Pinpoint the cell where the given text exists, returning its (x, y) midpoint coordinate. 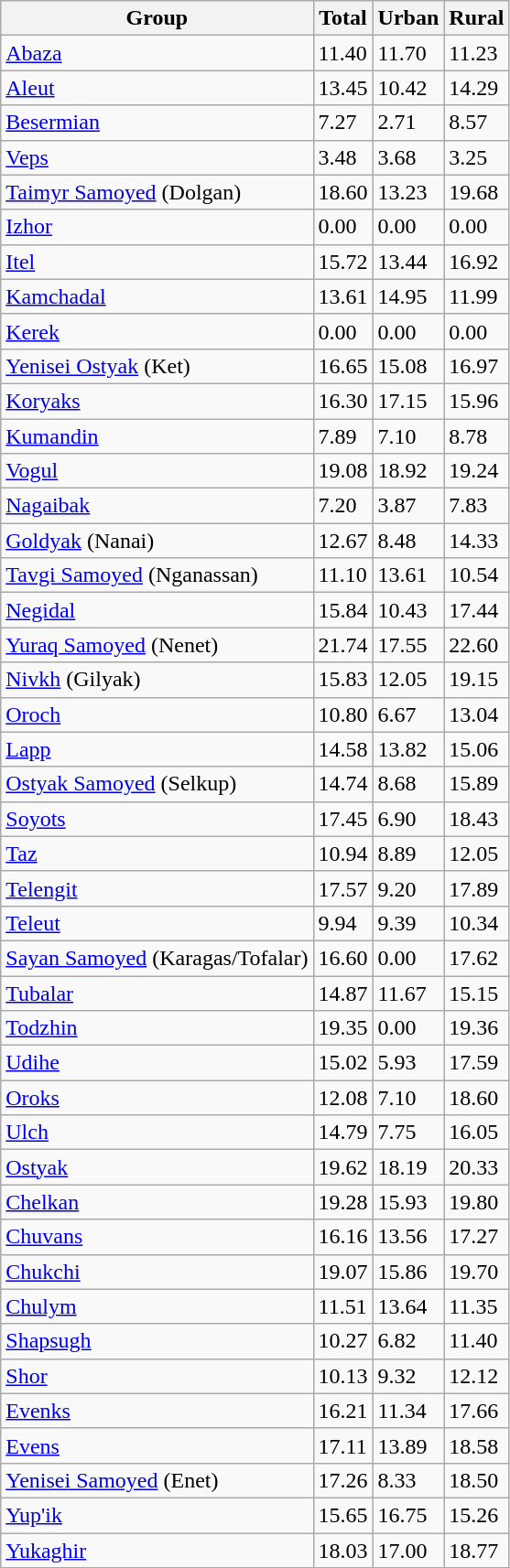
19.08 (342, 471)
11.35 (476, 1306)
17.62 (476, 958)
13.44 (408, 262)
Ostyak Samoyed (Selkup) (157, 784)
8.68 (408, 784)
Rural (476, 18)
17.26 (342, 1480)
Shapsugh (157, 1341)
Kumandin (157, 436)
13.64 (408, 1306)
Nivkh (Gilyak) (157, 680)
Tavgi Samoyed (Nganassan) (157, 575)
Telengit (157, 888)
10.13 (342, 1376)
Nagaibak (157, 506)
16.92 (476, 262)
13.45 (342, 88)
17.11 (342, 1445)
10.54 (476, 575)
16.21 (342, 1411)
Abaza (157, 53)
16.30 (342, 401)
16.65 (342, 366)
Taimyr Samoyed (Dolgan) (157, 192)
Kamchadal (157, 296)
15.26 (476, 1515)
Ostyak (157, 1167)
Evenks (157, 1411)
17.57 (342, 888)
11.51 (342, 1306)
10.80 (342, 714)
8.57 (476, 123)
9.32 (408, 1376)
7.89 (342, 436)
18.19 (408, 1167)
17.59 (476, 1063)
Todzhin (157, 1028)
Lapp (157, 749)
18.50 (476, 1480)
15.08 (408, 366)
Aleut (157, 88)
5.93 (408, 1063)
16.60 (342, 958)
18.58 (476, 1445)
Kerek (157, 331)
Besermian (157, 123)
9.39 (408, 923)
13.89 (408, 1445)
8.89 (408, 854)
15.84 (342, 610)
Negidal (157, 610)
Yup'ik (157, 1515)
19.68 (476, 192)
19.70 (476, 1272)
14.58 (342, 749)
Ulch (157, 1133)
18.43 (476, 819)
16.75 (408, 1515)
15.96 (476, 401)
Yukaghir (157, 1551)
13.04 (476, 714)
Goldyak (Nanai) (157, 541)
10.42 (408, 88)
15.72 (342, 262)
Chulym (157, 1306)
12.67 (342, 541)
19.24 (476, 471)
Sayan Samoyed (Karagas/Tofalar) (157, 958)
Udihe (157, 1063)
Izhor (157, 227)
11.34 (408, 1411)
10.27 (342, 1341)
Chuvans (157, 1237)
14.29 (476, 88)
Oroks (157, 1098)
Chukchi (157, 1272)
Tubalar (157, 993)
10.94 (342, 854)
13.82 (408, 749)
16.97 (476, 366)
Yenisei Samoyed (Enet) (157, 1480)
12.12 (476, 1376)
14.74 (342, 784)
3.48 (342, 157)
6.67 (408, 714)
14.95 (408, 296)
17.27 (476, 1237)
16.05 (476, 1133)
11.70 (408, 53)
21.74 (342, 645)
8.78 (476, 436)
8.48 (408, 541)
Teleut (157, 923)
9.94 (342, 923)
15.65 (342, 1515)
16.16 (342, 1237)
19.36 (476, 1028)
13.23 (408, 192)
9.20 (408, 888)
Vogul (157, 471)
15.93 (408, 1202)
3.25 (476, 157)
Yuraq Samoyed (Nenet) (157, 645)
7.20 (342, 506)
7.27 (342, 123)
13.56 (408, 1237)
6.90 (408, 819)
2.71 (408, 123)
18.03 (342, 1551)
Evens (157, 1445)
19.07 (342, 1272)
3.68 (408, 157)
6.82 (408, 1341)
19.28 (342, 1202)
15.06 (476, 749)
Group (157, 18)
14.87 (342, 993)
Yenisei Ostyak (Ket) (157, 366)
19.15 (476, 680)
Urban (408, 18)
Koryaks (157, 401)
17.00 (408, 1551)
11.23 (476, 53)
17.89 (476, 888)
15.89 (476, 784)
17.44 (476, 610)
17.15 (408, 401)
10.34 (476, 923)
11.99 (476, 296)
Itel (157, 262)
11.67 (408, 993)
15.15 (476, 993)
19.80 (476, 1202)
Oroch (157, 714)
7.83 (476, 506)
11.10 (342, 575)
18.77 (476, 1551)
14.33 (476, 541)
15.83 (342, 680)
18.92 (408, 471)
Soyots (157, 819)
Taz (157, 854)
19.35 (342, 1028)
14.79 (342, 1133)
15.86 (408, 1272)
Shor (157, 1376)
8.33 (408, 1480)
Veps (157, 157)
3.87 (408, 506)
Chelkan (157, 1202)
22.60 (476, 645)
17.45 (342, 819)
19.62 (342, 1167)
17.55 (408, 645)
12.08 (342, 1098)
10.43 (408, 610)
20.33 (476, 1167)
Total (342, 18)
7.75 (408, 1133)
17.66 (476, 1411)
15.02 (342, 1063)
